Pinpoint the cell where the given text exists, returning its [X, Y] midpoint coordinate. 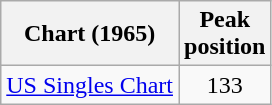
133 [224, 85]
Chart (1965) [90, 34]
US Singles Chart [90, 85]
Peakposition [224, 34]
